Return (x, y) of the center of cell containing provided text 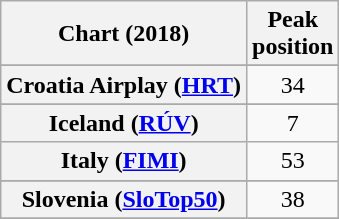
Croatia Airplay (HRT) (124, 85)
Iceland (RÚV) (124, 123)
Peakposition (293, 34)
Chart (2018) (124, 34)
53 (293, 161)
7 (293, 123)
34 (293, 85)
Slovenia (SloTop50) (124, 199)
38 (293, 199)
Italy (FIMI) (124, 161)
